Search for the cell housing the specified text and yield its (x, y) center coordinate. 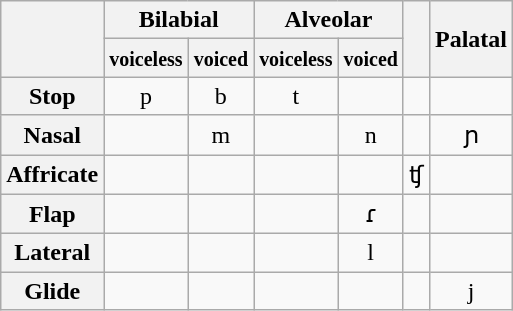
Alveolar (329, 20)
b (220, 96)
ɲ (470, 135)
ɾ (370, 214)
l (370, 253)
t (296, 96)
j (470, 291)
m (220, 135)
Palatal (470, 39)
p (146, 96)
Stop (52, 96)
Flap (52, 214)
n (370, 135)
Nasal (52, 135)
ʧ (416, 174)
Bilabial (179, 20)
Lateral (52, 253)
Glide (52, 291)
Affricate (52, 174)
